Detect which cell encompasses the target text, then output its (X, Y) center coordinate. 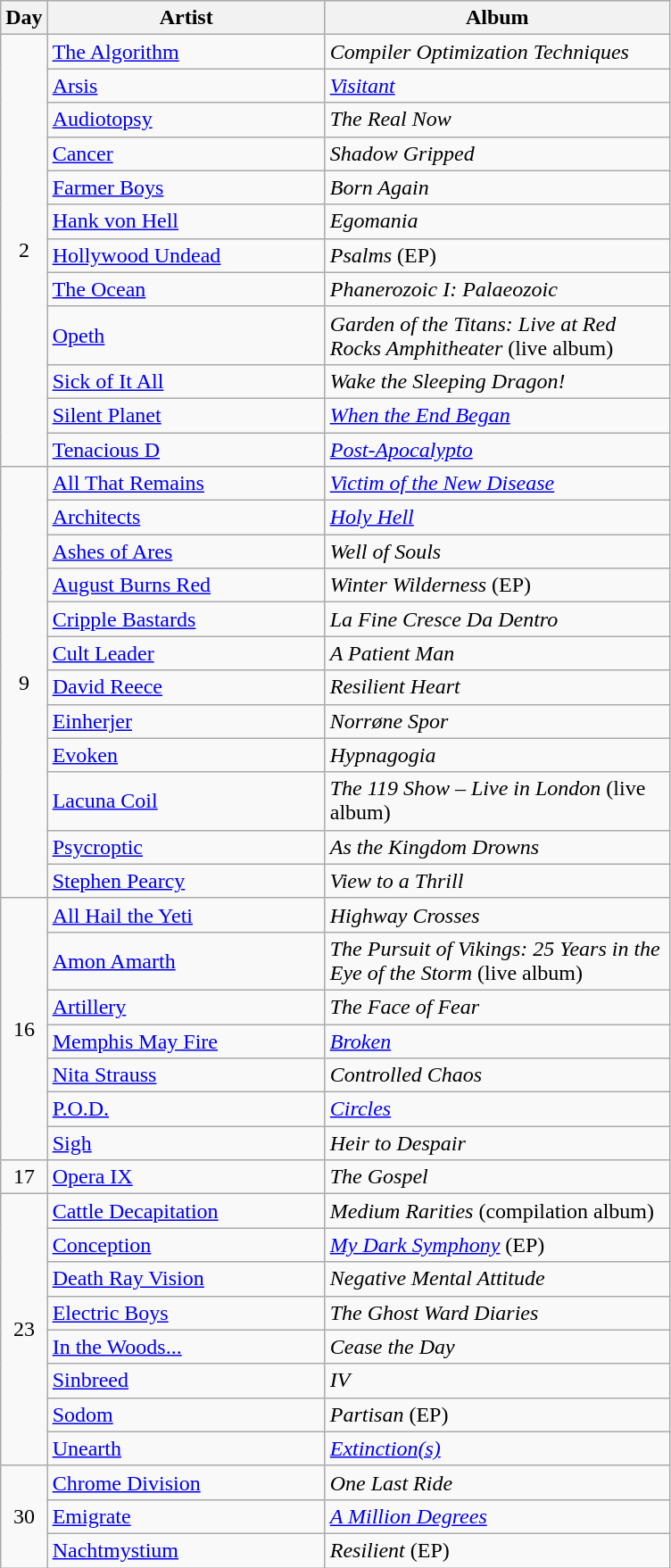
August Burns Red (186, 585)
The Gospel (497, 1177)
My Dark Symphony (EP) (497, 1245)
Amon Amarth (186, 960)
Visitant (497, 86)
Compiler Optimization Techniques (497, 52)
Death Ray Vision (186, 1279)
Sigh (186, 1143)
Chrome Division (186, 1482)
Egomania (497, 221)
The Algorithm (186, 52)
Emigrate (186, 1516)
Heir to Despair (497, 1143)
Winter Wilderness (EP) (497, 585)
9 (24, 683)
Arsis (186, 86)
P.O.D. (186, 1109)
Sinbreed (186, 1381)
Day (24, 18)
The Face of Fear (497, 1007)
Shadow Gripped (497, 153)
All Hail the Yeti (186, 915)
Stephen Pearcy (186, 881)
The Ocean (186, 289)
The Real Now (497, 120)
La Fine Cresce Da Dentro (497, 619)
Electric Boys (186, 1313)
Architects (186, 518)
Cancer (186, 153)
16 (24, 1028)
Highway Crosses (497, 915)
One Last Ride (497, 1482)
Cripple Bastards (186, 619)
Garden of the Titans: Live at Red Rocks Amphitheater (live album) (497, 336)
Farmer Boys (186, 187)
Hank von Hell (186, 221)
All That Remains (186, 484)
Tenacious D (186, 449)
Post-Apocalypto (497, 449)
Audiotopsy (186, 120)
Partisan (EP) (497, 1415)
Hollywood Undead (186, 255)
Negative Mental Attitude (497, 1279)
Holy Hell (497, 518)
Phanerozoic I: Palaeozoic (497, 289)
Opera IX (186, 1177)
Artist (186, 18)
Psycroptic (186, 847)
Sodom (186, 1415)
Hypnagogia (497, 755)
Broken (497, 1041)
Cease the Day (497, 1347)
Silent Planet (186, 415)
30 (24, 1516)
Einherjer (186, 721)
As the Kingdom Drowns (497, 847)
Ashes of Ares (186, 552)
When the End Began (497, 415)
Medium Rarities (compilation album) (497, 1211)
The Pursuit of Vikings: 25 Years in the Eye of the Storm (live album) (497, 960)
2 (24, 251)
Nachtmystium (186, 1550)
The 119 Show – Live in London (live album) (497, 801)
Memphis May Fire (186, 1041)
A Million Degrees (497, 1516)
Evoken (186, 755)
View to a Thrill (497, 881)
17 (24, 1177)
Resilient Heart (497, 687)
Sick of It All (186, 381)
Norrøne Spor (497, 721)
Lacuna Coil (186, 801)
A Patient Man (497, 653)
Wake the Sleeping Dragon! (497, 381)
Extinction(s) (497, 1448)
Well of Souls (497, 552)
Born Again (497, 187)
Conception (186, 1245)
Unearth (186, 1448)
Cattle Decapitation (186, 1211)
Circles (497, 1109)
Nita Strauss (186, 1075)
Cult Leader (186, 653)
Artillery (186, 1007)
Album (497, 18)
Victim of the New Disease (497, 484)
Controlled Chaos (497, 1075)
In the Woods... (186, 1347)
IV (497, 1381)
David Reece (186, 687)
23 (24, 1330)
Opeth (186, 336)
Psalms (EP) (497, 255)
The Ghost Ward Diaries (497, 1313)
Resilient (EP) (497, 1550)
